Determine the [x, y] coordinate at the center of the cell enclosing the given text.  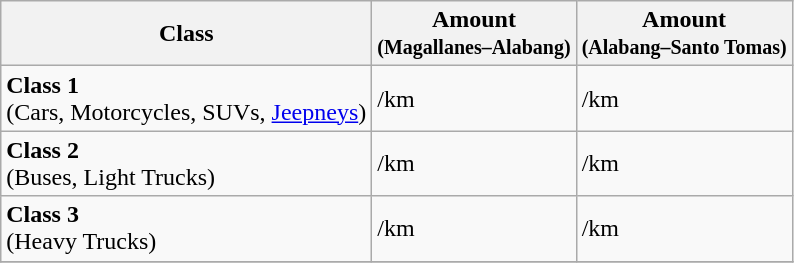
Class 1(Cars, Motorcycles, SUVs, Jeepneys) [186, 98]
Amount(Alabang–Santo Tomas) [684, 34]
Amount(Magallanes–Alabang) [474, 34]
Class 2(Buses, Light Trucks) [186, 164]
Class [186, 34]
Class 3(Heavy Trucks) [186, 228]
